Identify which cell holds the provided text, then report its [x, y] central coordinate. 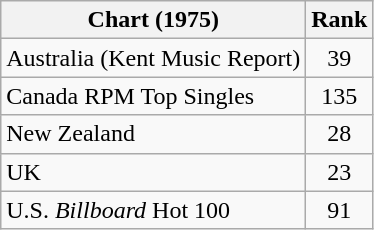
135 [340, 96]
Canada RPM Top Singles [154, 96]
Chart (1975) [154, 20]
Rank [340, 20]
39 [340, 58]
Australia (Kent Music Report) [154, 58]
23 [340, 172]
U.S. Billboard Hot 100 [154, 210]
UK [154, 172]
New Zealand [154, 134]
91 [340, 210]
28 [340, 134]
